Return the (x, y) coordinate for the center point of the cell that contains the specified text.  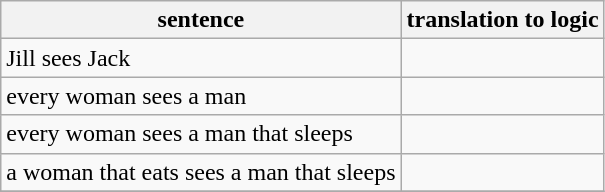
sentence (201, 20)
a woman that eats sees a man that sleeps (201, 172)
translation to logic (502, 20)
every woman sees a man (201, 96)
every woman sees a man that sleeps (201, 134)
Jill sees Jack (201, 58)
